Capture the cell that displays the provided text and extract its [x, y] central coordinate. 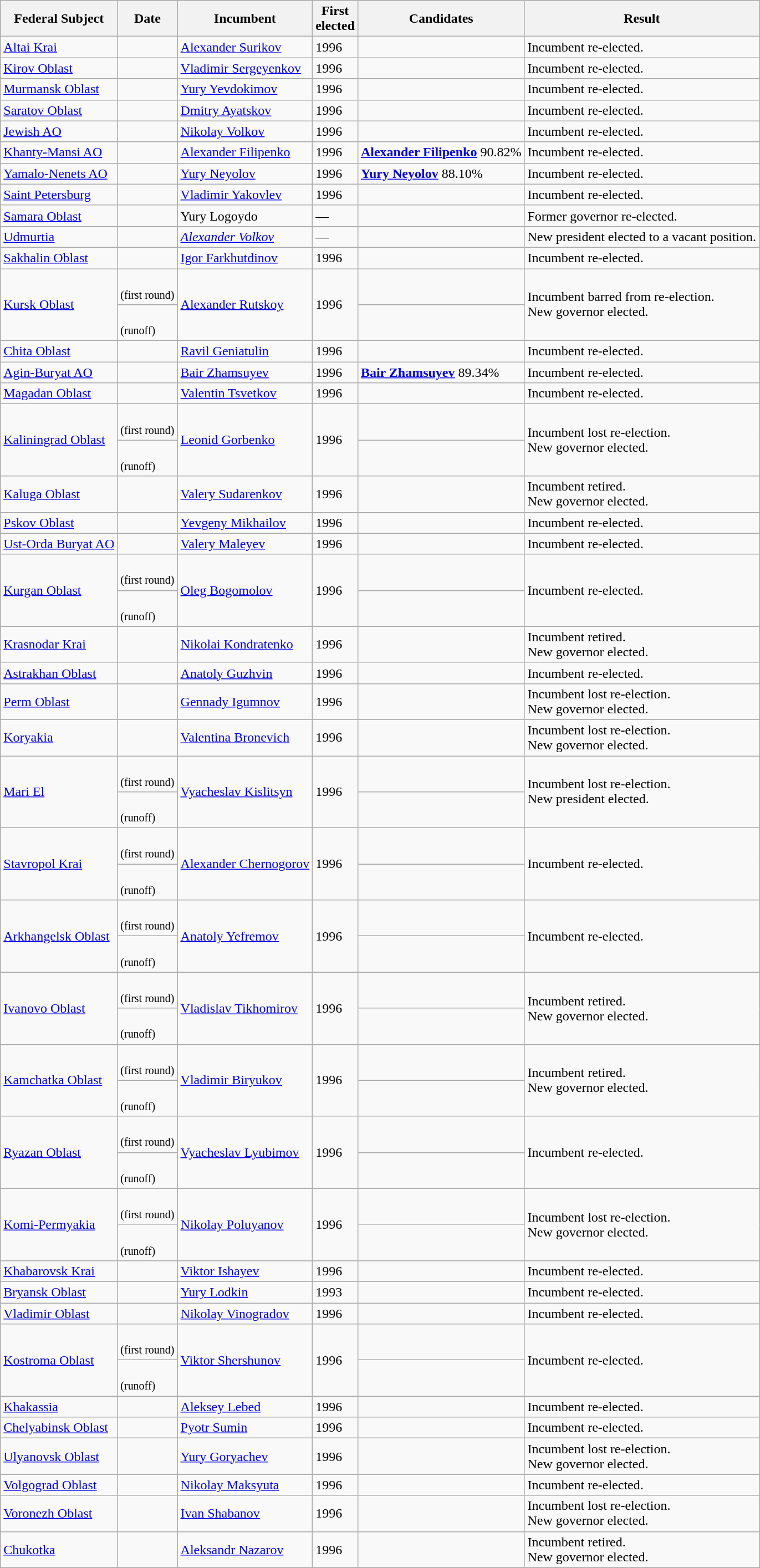
Voronezh Oblast [59, 1513]
Jewish AO [59, 131]
Gennady Igumnov [245, 702]
Valery Maleyev [245, 544]
Murmansk Oblast [59, 89]
Vladimir Biryukov [245, 1080]
Alexander Filipenko [245, 152]
Alexander Surikov [245, 47]
Krasnodar Krai [59, 644]
Aleksey Lebed [245, 1407]
Vyacheslav Lyubimov [245, 1152]
Dmitry Ayatskov [245, 110]
Alexander Filipenko 90.82% [441, 152]
Chelyabinsk Oblast [59, 1428]
Valery Sudarenkov [245, 494]
Kursk Oblast [59, 304]
Incumbent [245, 19]
Perm Oblast [59, 702]
Federal Subject [59, 19]
Yevgeny Mikhailov [245, 523]
Saint Petersburg [59, 195]
1993 [335, 1292]
Yury Neyolov [245, 173]
Bair Zhamsuyev [245, 372]
Saratov Oblast [59, 110]
Yury Goryachev [245, 1457]
Khabarovsk Krai [59, 1271]
Incumbent lost re-election.New president elected. [642, 792]
New president elected to a vacant position. [642, 237]
Anatoly Yefremov [245, 936]
Alexander Chernogorov [245, 864]
Arkhangelsk Oblast [59, 936]
Kirov Oblast [59, 68]
Kaliningrad Oblast [59, 440]
Candidates [441, 19]
Vladislav Tikhomirov [245, 1008]
Date [147, 19]
Former governor re-elected. [642, 216]
Ulyanovsk Oblast [59, 1457]
Ivan Shabanov [245, 1513]
Sakhalin Oblast [59, 258]
Chukotka [59, 1550]
Stavropol Krai [59, 864]
Firstelected [335, 19]
Result [642, 19]
Nikolay Poluyanov [245, 1224]
Viktor Shershunov [245, 1360]
Kurgan Oblast [59, 590]
Nikolay Volkov [245, 131]
Bryansk Oblast [59, 1292]
Pskov Oblast [59, 523]
Anatoly Guzhvin [245, 673]
Vladimir Sergeyenkov [245, 68]
Vladimir Yakovlev [245, 195]
Leonid Gorbenko [245, 440]
Aleksandr Nazarov [245, 1550]
Kostroma Oblast [59, 1360]
Nikolay Vinogradov [245, 1313]
Alexander Rutskoy [245, 304]
Yury Neyolov 88.10% [441, 173]
Chita Oblast [59, 351]
Magadan Oblast [59, 394]
Astrakhan Oblast [59, 673]
Samara Oblast [59, 216]
Oleg Bogomolov [245, 590]
Vyacheslav Kislitsyn [245, 792]
Ryazan Oblast [59, 1152]
Valentin Tsvetkov [245, 394]
Volgograd Oblast [59, 1485]
Khanty-Mansi AO [59, 152]
Viktor Ishayev [245, 1271]
Khakassia [59, 1407]
Valentina Bronevich [245, 737]
Ivanovo Oblast [59, 1008]
Agin-Buryat AO [59, 372]
Nikolai Kondratenko [245, 644]
Kaluga Oblast [59, 494]
Altai Krai [59, 47]
Komi-Permyakia [59, 1224]
Yury Logoydo [245, 216]
Pyotr Sumin [245, 1428]
Vladimir Oblast [59, 1313]
Mari El [59, 792]
Nikolay Maksyuta [245, 1485]
Ravil Geniatulin [245, 351]
Kamchatka Oblast [59, 1080]
Incumbent barred from re-election.New governor elected. [642, 304]
Yury Yevdokimov [245, 89]
Koryakia [59, 737]
Yamalo-Nenets AO [59, 173]
Alexander Volkov [245, 237]
Yury Lodkin [245, 1292]
Bair Zhamsuyev 89.34% [441, 372]
Igor Farkhutdinov [245, 258]
Ust-Orda Buryat AO [59, 544]
Udmurtia [59, 237]
